Extract the [x, y] coordinate from the center of the cell holding the provided text.  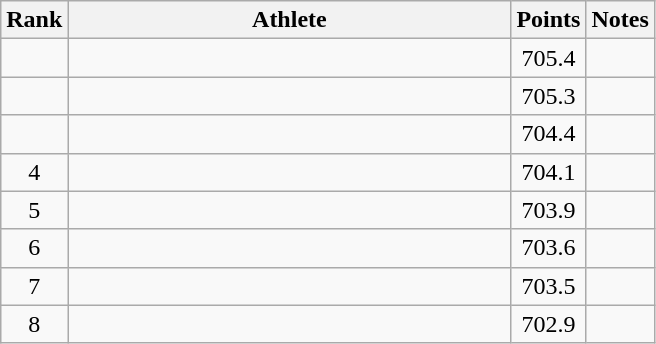
703.9 [548, 210]
705.4 [548, 58]
704.1 [548, 172]
703.6 [548, 248]
6 [34, 248]
4 [34, 172]
7 [34, 286]
5 [34, 210]
702.9 [548, 324]
703.5 [548, 286]
Athlete [290, 20]
Points [548, 20]
8 [34, 324]
Rank [34, 20]
Notes [620, 20]
705.3 [548, 96]
704.4 [548, 134]
